Locate the cell with the specified text and output its (x, y) center coordinate. 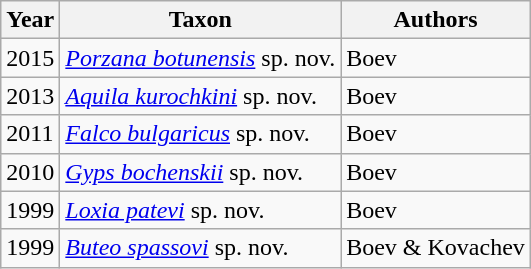
2011 (30, 134)
Boev & Kovachev (436, 248)
Falco bulgaricus sp. nov. (200, 134)
Aquila kurochkini sp. nov. (200, 96)
Loxia patevi sp. nov. (200, 210)
2010 (30, 172)
Authors (436, 20)
2015 (30, 58)
Gyps bochenskii sp. nov. (200, 172)
Buteo spassovi sp. nov. (200, 248)
Year (30, 20)
2013 (30, 96)
Taxon (200, 20)
Porzana botunensis sp. nov. (200, 58)
